For the text-containing cell, return its midpoint in (X, Y) coordinate format. 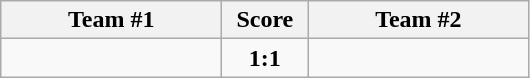
1:1 (265, 58)
Score (265, 20)
Team #1 (112, 20)
Team #2 (418, 20)
